Pinpoint the cell where the given text exists, returning its [x, y] midpoint coordinate. 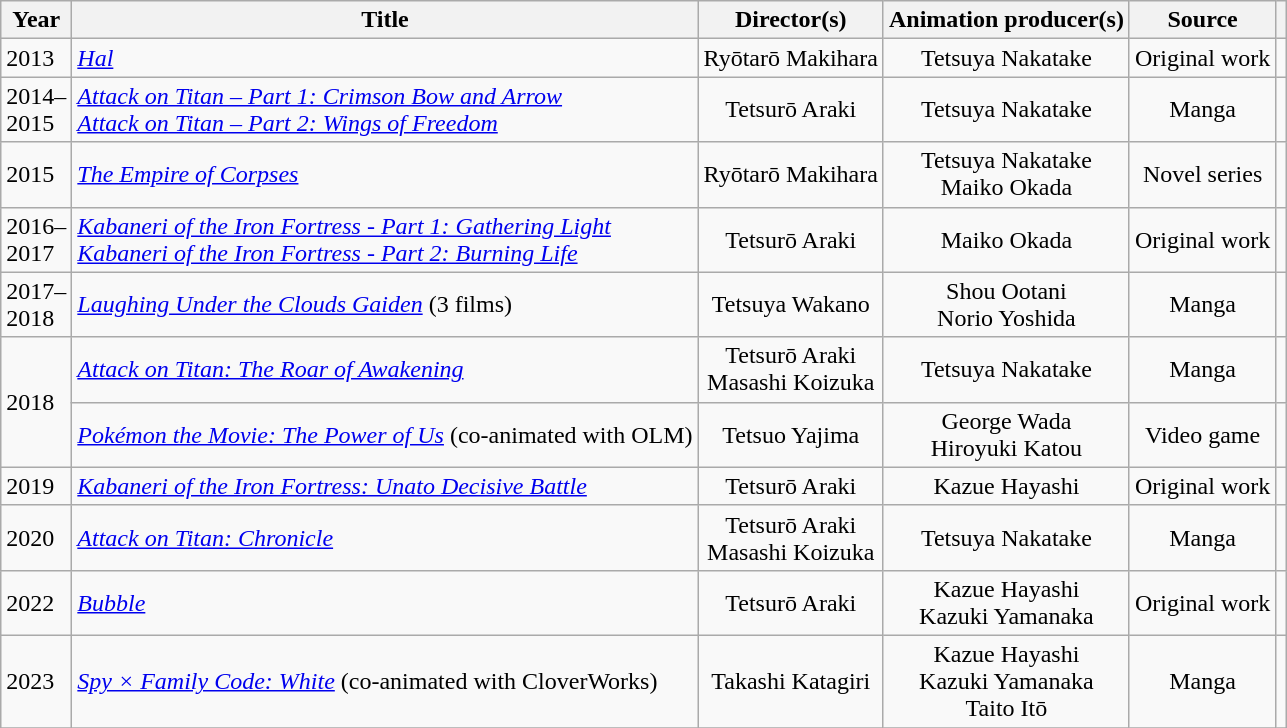
Video game [1202, 434]
2017–2018 [36, 304]
2022 [36, 602]
2014–2015 [36, 110]
Pokémon the Movie: The Power of Us (co-animated with OLM) [385, 434]
Kazue HayashiKazuki YamanakaTaito Itō [1006, 681]
2016–2017 [36, 240]
Attack on Titan – Part 1: Crimson Bow and Arrow Attack on Titan – Part 2: Wings of Freedom [385, 110]
2019 [36, 486]
2023 [36, 681]
2018 [36, 402]
2013 [36, 58]
Hal [385, 58]
Takashi Katagiri [790, 681]
Tetsuo Yajima [790, 434]
Source [1202, 20]
2020 [36, 538]
Shou OotaniNorio Yoshida [1006, 304]
Kabaneri of the Iron Fortress: Unato Decisive Battle [385, 486]
Title [385, 20]
Attack on Titan: Chronicle [385, 538]
Tetsuya NakatakeMaiko Okada [1006, 174]
Animation producer(s) [1006, 20]
Tetsuya Wakano [790, 304]
Kazue Hayashi [1006, 486]
Spy × Family Code: White (co-animated with CloverWorks) [385, 681]
George WadaHiroyuki Katou [1006, 434]
Director(s) [790, 20]
Bubble [385, 602]
Novel series [1202, 174]
Year [36, 20]
Attack on Titan: The Roar of Awakening [385, 370]
Kabaneri of the Iron Fortress - Part 1: Gathering Light Kabaneri of the Iron Fortress - Part 2: Burning Life [385, 240]
Maiko Okada [1006, 240]
Kazue HayashiKazuki Yamanaka [1006, 602]
2015 [36, 174]
Laughing Under the Clouds Gaiden (3 films) [385, 304]
The Empire of Corpses [385, 174]
